Search for the cell housing the specified text and yield its (x, y) center coordinate. 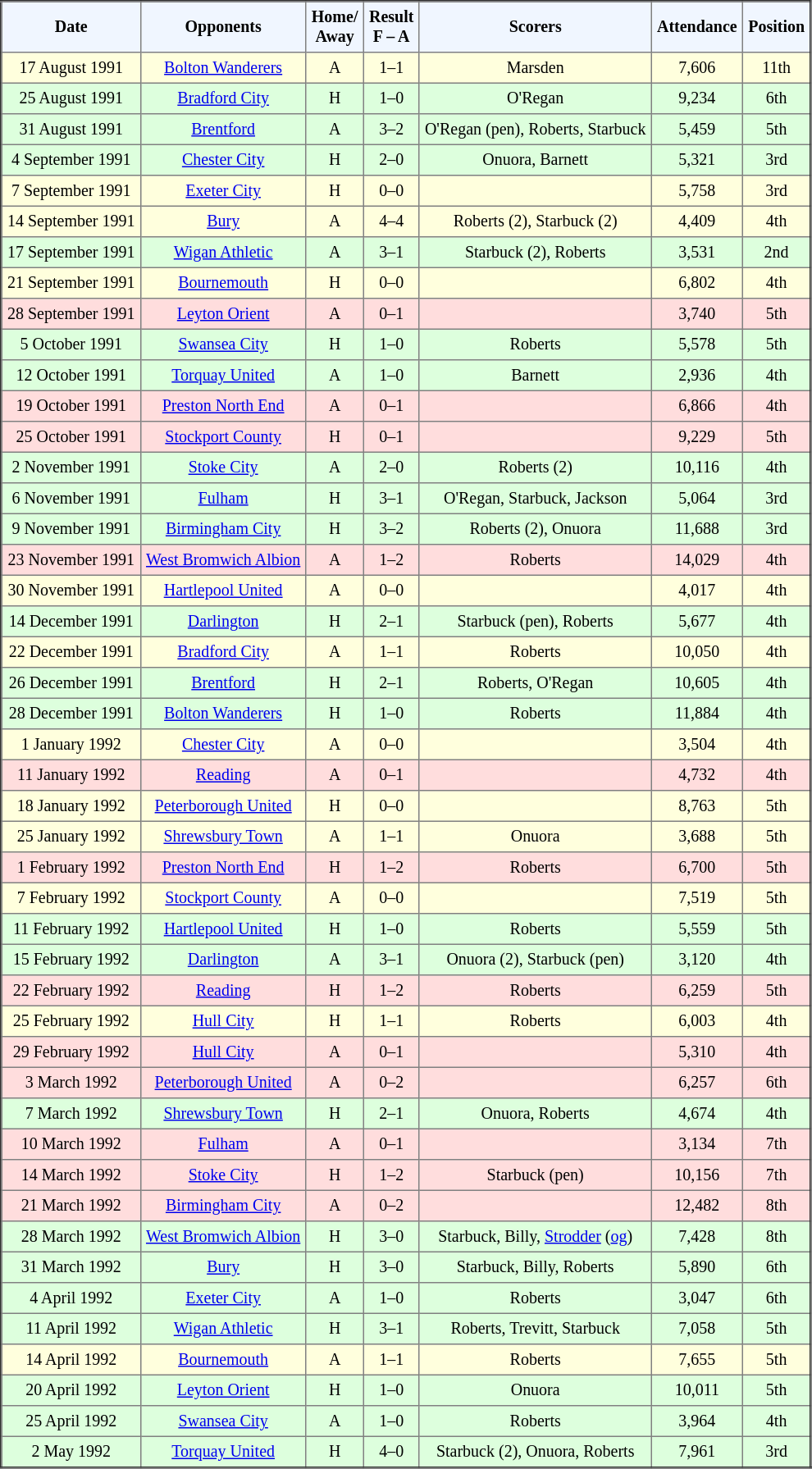
11,884 (697, 714)
Roberts (2), Onuora (535, 529)
7,058 (697, 1329)
22 February 1992 (71, 991)
6,003 (697, 1021)
4–4 (391, 221)
Starbuck (pen) (535, 1175)
4,732 (697, 775)
14 March 1992 (71, 1175)
Starbuck (2), Onuora, Roberts (535, 1452)
30 November 1991 (71, 591)
25 February 1992 (71, 1021)
4–0 (391, 1452)
6,866 (697, 406)
9,229 (697, 437)
11 January 1992 (71, 775)
10,605 (697, 683)
2nd (776, 253)
Opponents (223, 27)
2,936 (697, 376)
14 April 1992 (71, 1360)
1 January 1992 (71, 745)
14,029 (697, 560)
11th (776, 68)
Onuora (2), Starbuck (pen) (535, 960)
29 February 1992 (71, 1052)
6,257 (697, 1083)
3,740 (697, 314)
4,674 (697, 1114)
7,961 (697, 1452)
11 February 1992 (71, 929)
4,409 (697, 221)
7 September 1991 (71, 191)
4 September 1991 (71, 160)
6,700 (697, 868)
5,677 (697, 622)
Onuora, Barnett (535, 160)
28 September 1991 (71, 314)
5,459 (697, 130)
3,531 (697, 253)
3,134 (697, 1144)
Scorers (535, 27)
Barnett (535, 376)
19 October 1991 (71, 406)
9 November 1991 (71, 529)
Date (71, 27)
3,047 (697, 1298)
6 November 1991 (71, 499)
11 April 1992 (71, 1329)
2 May 1992 (71, 1452)
Starbuck (pen), Roberts (535, 622)
7,428 (697, 1237)
5,890 (697, 1267)
15 February 1992 (71, 960)
25 January 1992 (71, 837)
22 December 1991 (71, 652)
8,763 (697, 806)
7,519 (697, 898)
4,017 (697, 591)
Starbuck, Billy, Strodder (og) (535, 1237)
Attendance (697, 27)
6,802 (697, 283)
6,259 (697, 991)
25 August 1991 (71, 98)
O'Regan, Starbuck, Jackson (535, 499)
11,688 (697, 529)
18 January 1992 (71, 806)
7 February 1992 (71, 898)
5,321 (697, 160)
Marsden (535, 68)
5,578 (697, 344)
5,310 (697, 1052)
Home/Away (335, 27)
23 November 1991 (71, 560)
Starbuck (2), Roberts (535, 253)
Position (776, 27)
20 April 1992 (71, 1390)
12 October 1991 (71, 376)
Roberts, Trevitt, Starbuck (535, 1329)
10,156 (697, 1175)
25 April 1992 (71, 1421)
7,655 (697, 1360)
O'Regan (pen), Roberts, Starbuck (535, 130)
3 March 1992 (71, 1083)
Roberts (2) (535, 468)
4 April 1992 (71, 1298)
O'Regan (535, 98)
Starbuck, Billy, Roberts (535, 1267)
31 August 1991 (71, 130)
14 December 1991 (71, 622)
17 August 1991 (71, 68)
7 March 1992 (71, 1114)
5,064 (697, 499)
Roberts, O'Regan (535, 683)
3,504 (697, 745)
17 September 1991 (71, 253)
14 September 1991 (71, 221)
ResultF – A (391, 27)
1 February 1992 (71, 868)
10,116 (697, 468)
21 March 1992 (71, 1206)
3,120 (697, 960)
5,758 (697, 191)
7,606 (697, 68)
28 March 1992 (71, 1237)
28 December 1991 (71, 714)
31 March 1992 (71, 1267)
21 September 1991 (71, 283)
9,234 (697, 98)
Onuora, Roberts (535, 1114)
25 October 1991 (71, 437)
5 October 1991 (71, 344)
12,482 (697, 1206)
Roberts (2), Starbuck (2) (535, 221)
5,559 (697, 929)
10 March 1992 (71, 1144)
26 December 1991 (71, 683)
10,050 (697, 652)
10,011 (697, 1390)
3,688 (697, 837)
2 November 1991 (71, 468)
3,964 (697, 1421)
